From the cell containing the given text, extract its center point as [x, y] coordinate. 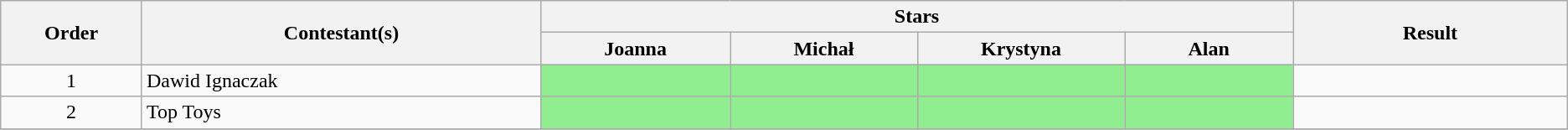
Michał [824, 49]
1 [72, 81]
Contestant(s) [341, 33]
Result [1431, 33]
Joanna [636, 49]
Top Toys [341, 112]
Dawid Ignaczak [341, 81]
Krystyna [1021, 49]
Alan [1210, 49]
Stars [917, 17]
Order [72, 33]
2 [72, 112]
